Output the [X, Y] coordinate of the center of the cell containing the given text.  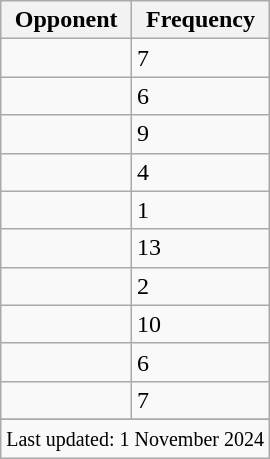
2 [201, 286]
Opponent [66, 20]
13 [201, 248]
Last updated: 1 November 2024 [136, 438]
Frequency [201, 20]
10 [201, 324]
4 [201, 172]
9 [201, 134]
1 [201, 210]
